Detect which cell encompasses the target text, then output its (X, Y) center coordinate. 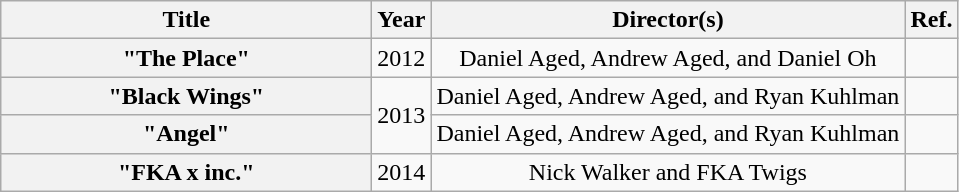
Daniel Aged, Andrew Aged, and Daniel Oh (668, 58)
Director(s) (668, 20)
"Angel" (186, 134)
Year (402, 20)
2012 (402, 58)
Nick Walker and FKA Twigs (668, 172)
Title (186, 20)
Ref. (932, 20)
"FKA x inc." (186, 172)
2014 (402, 172)
2013 (402, 115)
"The Place" (186, 58)
"Black Wings" (186, 96)
